Capture the cell that displays the provided text and extract its [X, Y] central coordinate. 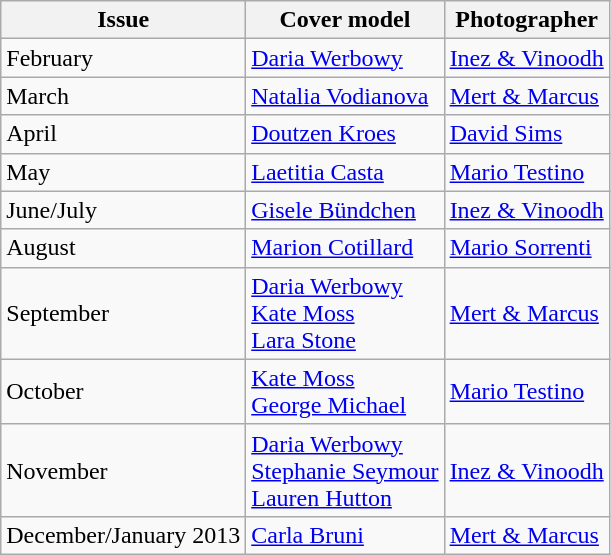
April [124, 134]
Daria WerbowyStephanie SeymourLauren Hutton [345, 470]
March [124, 96]
August [124, 248]
May [124, 172]
June/July [124, 210]
Photographer [526, 20]
Doutzen Kroes [345, 134]
Cover model [345, 20]
October [124, 392]
Carla Bruni [345, 535]
Gisele Bündchen [345, 210]
November [124, 470]
Marion Cotillard [345, 248]
September [124, 313]
Daria Werbowy [345, 58]
December/January 2013 [124, 535]
David Sims [526, 134]
Mario Sorrenti [526, 248]
Issue [124, 20]
February [124, 58]
Natalia Vodianova [345, 96]
Laetitia Casta [345, 172]
Daria WerbowyKate MossLara Stone [345, 313]
Kate MossGeorge Michael [345, 392]
